Locate the cell with the specified text and output its [x, y] center coordinate. 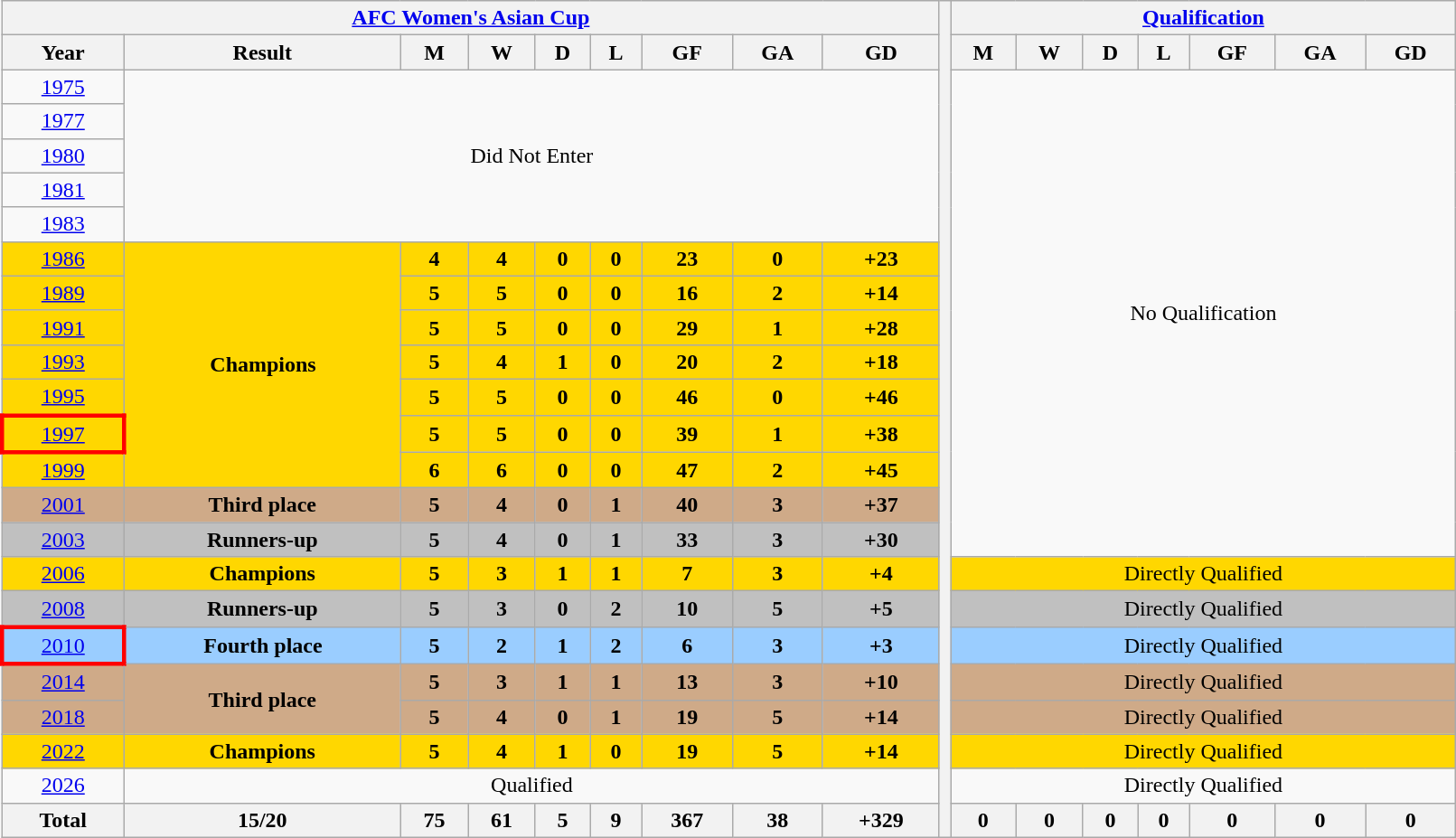
7 [687, 574]
16 [687, 293]
+46 [880, 397]
1995 [63, 397]
AFC Women's Asian Cup [470, 18]
13 [687, 682]
47 [687, 470]
+5 [880, 609]
29 [687, 327]
75 [434, 820]
+23 [880, 259]
+4 [880, 574]
2008 [63, 609]
367 [687, 820]
No Qualification [1204, 313]
2014 [63, 682]
39 [687, 434]
1975 [63, 87]
1986 [63, 259]
Qualified [531, 786]
1983 [63, 224]
+10 [880, 682]
1981 [63, 190]
Year [63, 52]
1997 [63, 434]
1993 [63, 362]
+38 [880, 434]
Did Not Enter [531, 155]
40 [687, 505]
+30 [880, 540]
2001 [63, 505]
1977 [63, 121]
+329 [880, 820]
1989 [63, 293]
33 [687, 540]
1999 [63, 470]
2022 [63, 751]
+3 [880, 645]
+28 [880, 327]
+18 [880, 362]
Total [63, 820]
Result [262, 52]
2006 [63, 574]
1980 [63, 155]
2018 [63, 717]
Qualification [1204, 18]
15/20 [262, 820]
+37 [880, 505]
20 [687, 362]
23 [687, 259]
Fourth place [262, 645]
38 [777, 820]
10 [687, 609]
1991 [63, 327]
+45 [880, 470]
2003 [63, 540]
2026 [63, 786]
2010 [63, 645]
61 [503, 820]
46 [687, 397]
9 [616, 820]
